Locate the cell with the specified text and output its (X, Y) center coordinate. 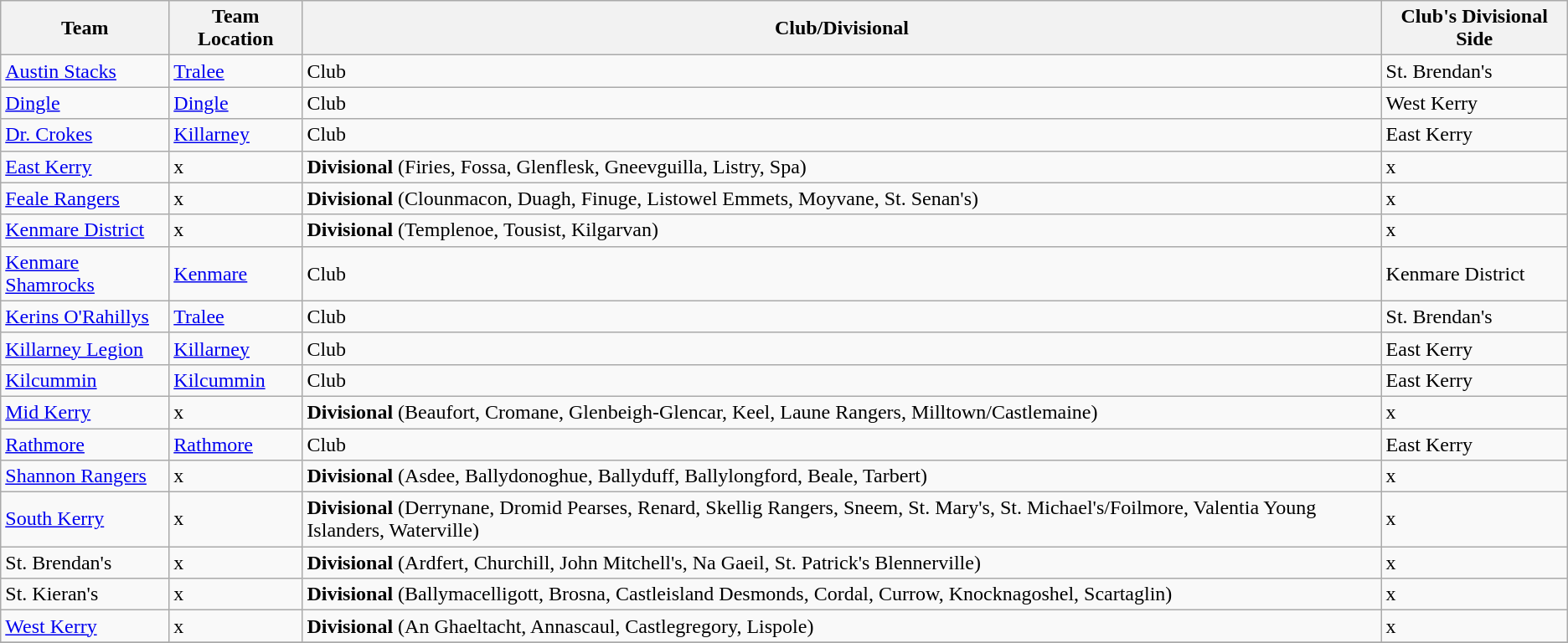
Divisional (Clounmacon, Duagh, Finuge, Listowel Emmets, Moyvane, St. Senan's) (842, 198)
Divisional (Templenoe, Tousist, Kilgarvan) (842, 230)
Kerins O'Rahillys (85, 316)
Divisional (Ardfert, Churchill, John Mitchell's, Na Gaeil, St. Patrick's Blennerville) (842, 563)
Austin Stacks (85, 71)
Divisional (Derrynane, Dromid Pearses, Renard, Skellig Rangers, Sneem, St. Mary's, St. Michael's/Foilmore, Valentia Young Islanders, Waterville) (842, 519)
Feale Rangers (85, 198)
Mid Kerry (85, 412)
Divisional (Asdee, Ballydonoghue, Ballyduff, Ballylongford, Beale, Tarbert) (842, 476)
Divisional (An Ghaeltacht, Annascaul, Castlegregory, Lispole) (842, 626)
Kenmare Shamrocks (85, 273)
Dr. Crokes (85, 135)
Divisional (Firies, Fossa, Glenflesk, Gneevguilla, Listry, Spa) (842, 167)
Team (85, 28)
Club's Divisional Side (1474, 28)
Shannon Rangers (85, 476)
Killarney Legion (85, 348)
Divisional (Beaufort, Cromane, Glenbeigh-Glencar, Keel, Laune Rangers, Milltown/Castlemaine) (842, 412)
Club/Divisional (842, 28)
Team Location (236, 28)
St. Kieran's (85, 594)
South Kerry (85, 519)
Divisional (Ballymacelligott, Brosna, Castleisland Desmonds, Cordal, Currow, Knocknagoshel, Scartaglin) (842, 594)
Kenmare (236, 273)
